Output the (X, Y) coordinate of the center of the cell containing the given text.  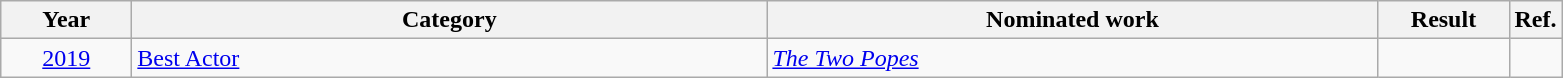
Ref. (1536, 20)
Best Actor (450, 58)
Category (450, 20)
The Two Popes (1072, 58)
Result (1444, 20)
Nominated work (1072, 20)
Year (66, 20)
2019 (66, 58)
